Determine the (X, Y) coordinate at the center of the cell enclosing the given text.  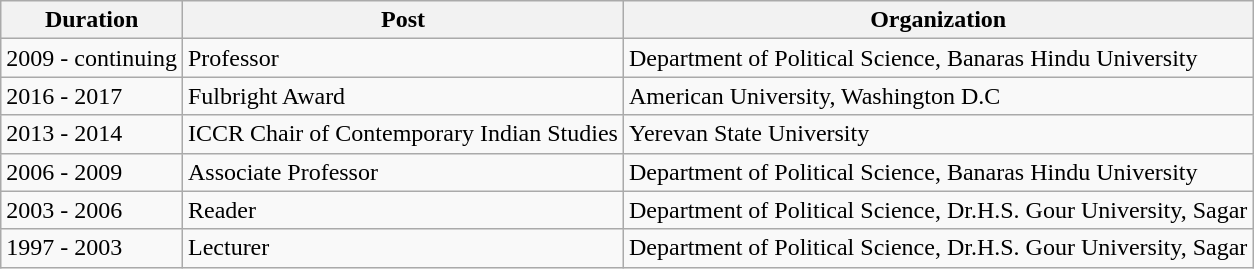
Yerevan State University (938, 134)
Associate Professor (402, 172)
Duration (92, 20)
American University, Washington D.C (938, 96)
2006 - 2009 (92, 172)
Professor (402, 58)
2016 - 2017 (92, 96)
Fulbright Award (402, 96)
Organization (938, 20)
2003 - 2006 (92, 210)
2009 - continuing (92, 58)
ICCR Chair of Contemporary Indian Studies (402, 134)
Post (402, 20)
2013 - 2014 (92, 134)
1997 - 2003 (92, 248)
Reader (402, 210)
Lecturer (402, 248)
